Output the (x, y) coordinate of the center of the cell containing the given text.  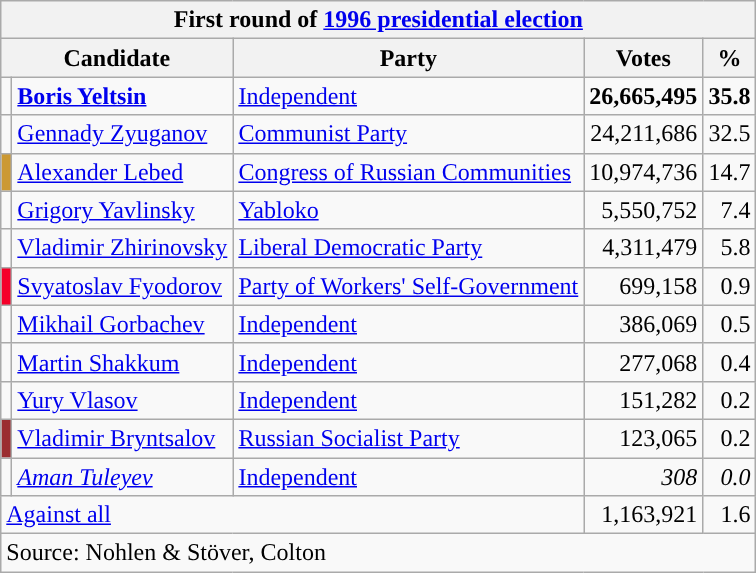
10,974,736 (644, 172)
1.6 (730, 515)
0.5 (730, 324)
Martin Shakkum (122, 362)
Aman Tuleyev (122, 477)
26,665,495 (644, 96)
Svyatoslav Fyodorov (122, 286)
Grigory Yavlinsky (122, 210)
Against all (292, 515)
Vladimir Zhirinovsky (122, 248)
Votes (644, 58)
0.4 (730, 362)
0.0 (730, 477)
Communist Party (408, 134)
Yury Vlasov (122, 400)
123,065 (644, 438)
277,068 (644, 362)
Party of Workers' Self-Government (408, 286)
Mikhail Gorbachev (122, 324)
Liberal Democratic Party (408, 248)
0.9 (730, 286)
Alexander Lebed (122, 172)
386,069 (644, 324)
1,163,921 (644, 515)
Candidate (117, 58)
Congress of Russian Communities (408, 172)
699,158 (644, 286)
14.7 (730, 172)
5.8 (730, 248)
5,550,752 (644, 210)
% (730, 58)
Boris Yeltsin (122, 96)
24,211,686 (644, 134)
First round of 1996 presidential election (378, 20)
Party (408, 58)
Vladimir Bryntsalov (122, 438)
151,282 (644, 400)
32.5 (730, 134)
Source: Nohlen & Stöver, Colton (378, 553)
Russian Socialist Party (408, 438)
Yabloko (408, 210)
4,311,479 (644, 248)
Gennady Zyuganov (122, 134)
308 (644, 477)
35.8 (730, 96)
7.4 (730, 210)
